Return [X, Y] of the center of cell containing provided text 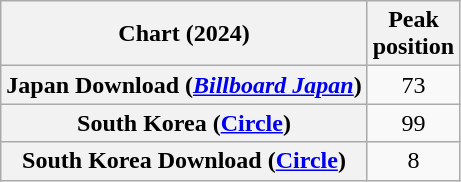
South Korea (Circle) [184, 123]
Japan Download (Billboard Japan) [184, 85]
73 [413, 85]
99 [413, 123]
South Korea Download (Circle) [184, 161]
Chart (2024) [184, 34]
8 [413, 161]
Peakposition [413, 34]
